For the text-containing cell, return its midpoint in (X, Y) coordinate format. 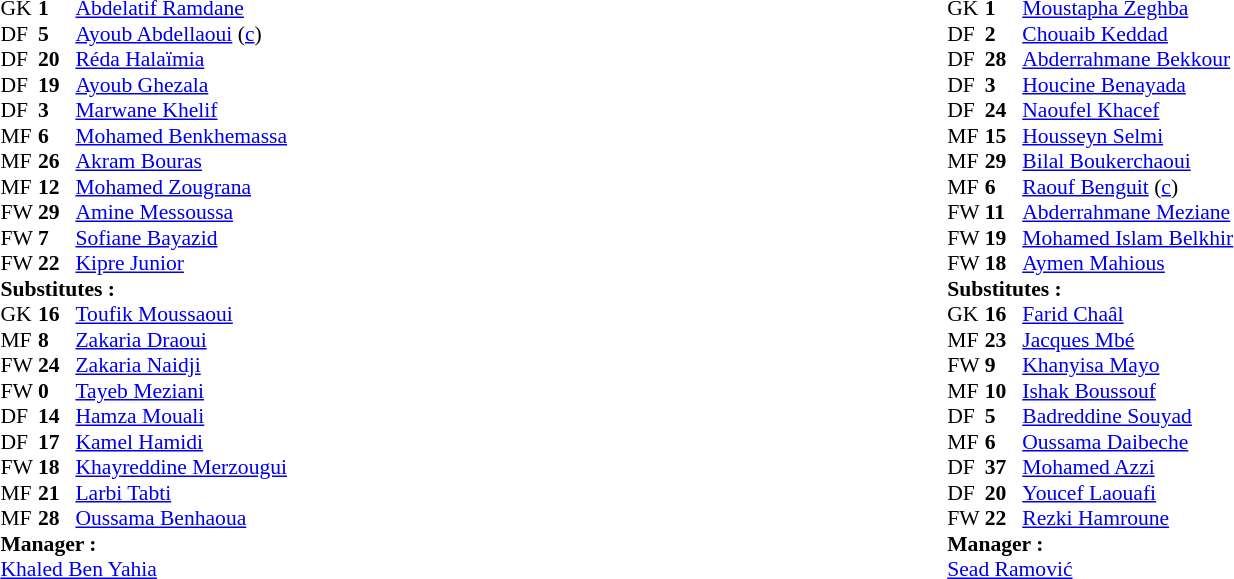
Aymen Mahious (1128, 263)
11 (1004, 213)
9 (1004, 365)
Akram Bouras (181, 161)
Réda Halaïmia (181, 59)
37 (1004, 467)
Badreddine Souyad (1128, 417)
Mohamed Azzi (1128, 467)
Ishak Boussouf (1128, 391)
15 (1004, 136)
Oussama Daibeche (1128, 442)
Larbi Tabti (181, 493)
Mohamed Zougrana (181, 187)
Tayeb Meziani (181, 391)
Ayoub Abdellaoui (c) (181, 34)
2 (1004, 34)
17 (57, 442)
Raouf Benguit (c) (1128, 187)
7 (57, 238)
Jacques Mbé (1128, 340)
Marwane Khelif (181, 111)
Kamel Hamidi (181, 442)
Youcef Laouafi (1128, 493)
Toufik Moussaoui (181, 315)
Abderrahmane Meziane (1128, 213)
10 (1004, 391)
23 (1004, 340)
Bilal Boukerchaoui (1128, 161)
Houcine Benayada (1128, 85)
Hamza Mouali (181, 417)
Mohamed Islam Belkhir (1128, 238)
Naoufel Khacef (1128, 111)
Abderrahmane Bekkour (1128, 59)
21 (57, 493)
8 (57, 340)
0 (57, 391)
Ayoub Ghezala (181, 85)
Housseyn Selmi (1128, 136)
Khayreddine Merzougui (181, 467)
Rezki Hamroune (1128, 519)
Zakaria Draoui (181, 340)
Oussama Benhaoua (181, 519)
Kipre Junior (181, 263)
Zakaria Naidji (181, 365)
Khanyisa Mayo (1128, 365)
26 (57, 161)
Amine Messoussa (181, 213)
12 (57, 187)
Mohamed Benkhemassa (181, 136)
14 (57, 417)
Chouaib Keddad (1128, 34)
Sofiane Bayazid (181, 238)
Farid Chaâl (1128, 315)
